Locate the cell with the specified text and output its [X, Y] center coordinate. 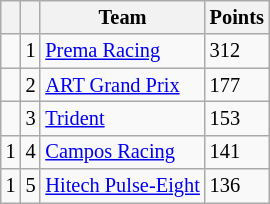
Trident [122, 118]
153 [237, 118]
Team [122, 17]
Prema Racing [122, 51]
312 [237, 51]
Campos Racing [122, 152]
2 [31, 85]
141 [237, 152]
136 [237, 186]
4 [31, 152]
ART Grand Prix [122, 85]
Hitech Pulse-Eight [122, 186]
Points [237, 17]
177 [237, 85]
3 [31, 118]
5 [31, 186]
